Capture the cell that displays the provided text and extract its [X, Y] central coordinate. 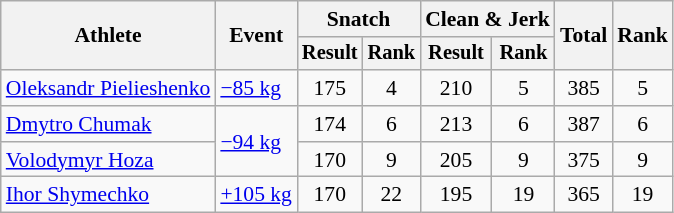
Oleksandr Pielieshenko [108, 88]
−94 kg [256, 142]
213 [456, 124]
22 [392, 195]
Event [256, 36]
Ihor Shymechko [108, 195]
375 [584, 160]
Snatch [358, 19]
4 [392, 88]
Total [584, 36]
210 [456, 88]
Volodymyr Hoza [108, 160]
174 [330, 124]
387 [584, 124]
195 [456, 195]
Clean & Jerk [488, 19]
−85 kg [256, 88]
205 [456, 160]
385 [584, 88]
Dmytro Chumak [108, 124]
175 [330, 88]
Athlete [108, 36]
+105 kg [256, 195]
365 [584, 195]
